Return [x, y] of the center of cell containing provided text 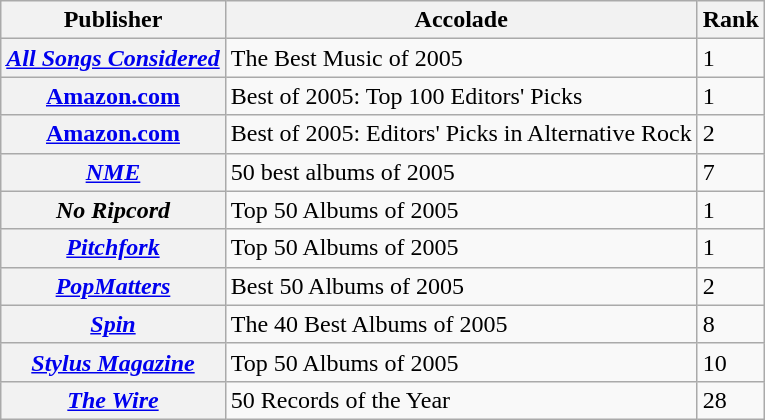
Accolade [461, 20]
28 [730, 400]
50 best albums of 2005 [461, 172]
Rank [730, 20]
No Ripcord [113, 210]
The Best Music of 2005 [461, 58]
Spin [113, 324]
Pitchfork [113, 248]
Best of 2005: Top 100 Editors' Picks [461, 96]
7 [730, 172]
8 [730, 324]
Stylus Magazine [113, 362]
Best 50 Albums of 2005 [461, 286]
All Songs Considered [113, 58]
50 Records of the Year [461, 400]
Publisher [113, 20]
The 40 Best Albums of 2005 [461, 324]
NME [113, 172]
Best of 2005: Editors' Picks in Alternative Rock [461, 134]
The Wire [113, 400]
10 [730, 362]
PopMatters [113, 286]
